Detect which cell encompasses the target text, then output its [x, y] center coordinate. 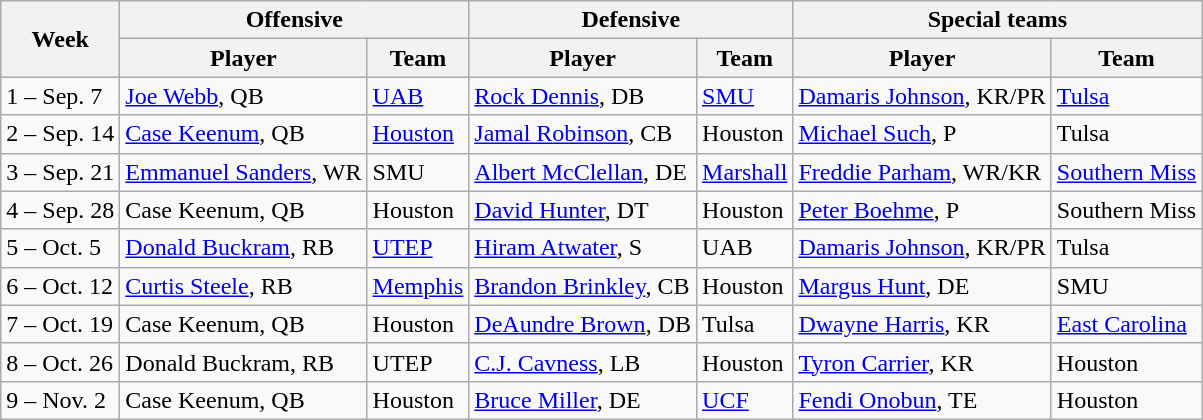
7 – Oct. 19 [60, 324]
Jamal Robinson, CB [583, 134]
Brandon Brinkley, CB [583, 286]
Special teams [998, 20]
Fendi Onobun, TE [922, 400]
Dwayne Harris, KR [922, 324]
Tyron Carrier, KR [922, 362]
East Carolina [1126, 324]
Peter Boehme, P [922, 210]
Emmanuel Sanders, WR [244, 172]
Bruce Miller, DE [583, 400]
DeAundre Brown, DB [583, 324]
8 – Oct. 26 [60, 362]
Offensive [294, 20]
Joe Webb, QB [244, 96]
Albert McClellan, DE [583, 172]
Freddie Parham, WR/KR [922, 172]
Margus Hunt, DE [922, 286]
Marshall [745, 172]
1 – Sep. 7 [60, 96]
Michael Such, P [922, 134]
Rock Dennis, DB [583, 96]
C.J. Cavness, LB [583, 362]
2 – Sep. 14 [60, 134]
UCF [745, 400]
Defensive [631, 20]
6 – Oct. 12 [60, 286]
Hiram Atwater, S [583, 248]
David Hunter, DT [583, 210]
Week [60, 39]
4 – Sep. 28 [60, 210]
3 – Sep. 21 [60, 172]
5 – Oct. 5 [60, 248]
Curtis Steele, RB [244, 286]
9 – Nov. 2 [60, 400]
Memphis [418, 286]
